Search for the cell housing the specified text and yield its [X, Y] center coordinate. 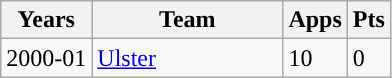
10 [315, 58]
Apps [315, 20]
2000-01 [46, 58]
Pts [368, 20]
0 [368, 58]
Team [188, 20]
Years [46, 20]
Ulster [188, 58]
